Return the [x, y] coordinate for the center point of the cell that contains the specified text.  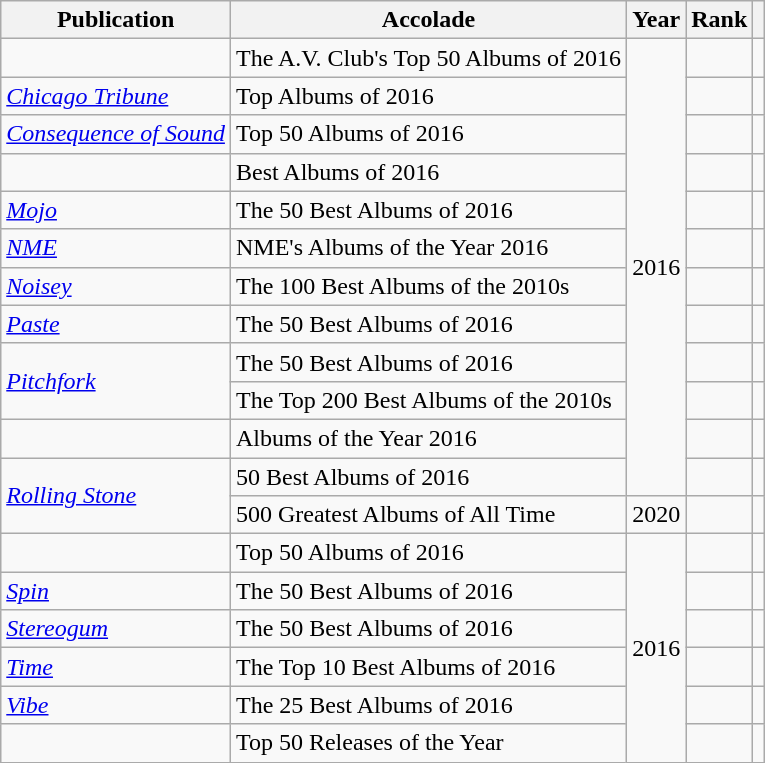
Top 50 Releases of the Year [428, 743]
Spin [116, 591]
The 25 Best Albums of 2016 [428, 705]
Accolade [428, 20]
Year [656, 20]
Pitchfork [116, 381]
The 100 Best Albums of the 2010s [428, 286]
Time [116, 667]
The Top 200 Best Albums of the 2010s [428, 400]
Best Albums of 2016 [428, 172]
NME [116, 248]
The Top 10 Best Albums of 2016 [428, 667]
Rank [720, 20]
Stereogum [116, 629]
Noisey [116, 286]
Vibe [116, 705]
Chicago Tribune [116, 96]
NME's Albums of the Year 2016 [428, 248]
500 Greatest Albums of All Time [428, 515]
2020 [656, 515]
The A.V. Club's Top 50 Albums of 2016 [428, 58]
Publication [116, 20]
Consequence of Sound [116, 134]
Paste [116, 324]
Mojo [116, 210]
Top Albums of 2016 [428, 96]
Albums of the Year 2016 [428, 438]
50 Best Albums of 2016 [428, 477]
Rolling Stone [116, 496]
